Determine the [X, Y] coordinate at the center of the cell enclosing the given text.  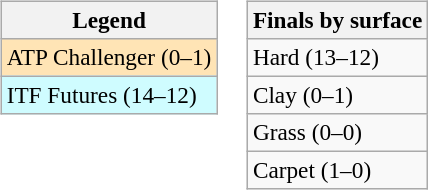
Hard (13–12) [337, 57]
ITF Futures (14–12) [108, 95]
Legend [108, 20]
Clay (0–1) [337, 95]
Carpet (1–0) [337, 171]
Finals by surface [337, 20]
Grass (0–0) [337, 133]
ATP Challenger (0–1) [108, 57]
